Determine the (x, y) coordinate at the center of the cell enclosing the given text.  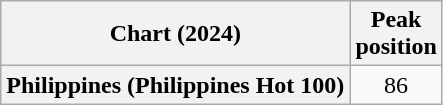
Philippines (Philippines Hot 100) (176, 85)
Chart (2024) (176, 34)
Peakposition (396, 34)
86 (396, 85)
